Search for the cell housing the specified text and yield its [X, Y] center coordinate. 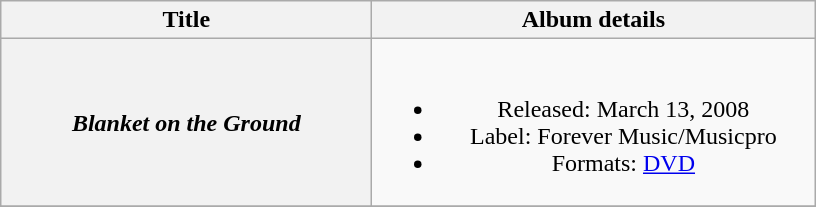
Title [186, 20]
Released: March 13, 2008Label: Forever Music/MusicproFormats: DVD [594, 122]
Album details [594, 20]
Blanket on the Ground [186, 122]
